Scan for the cell matching the given text and deliver its [x, y] coordinate at center. 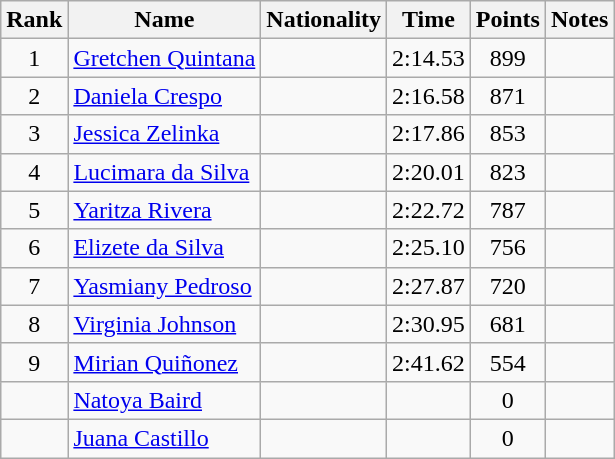
853 [508, 134]
720 [508, 286]
3 [34, 134]
2 [34, 96]
4 [34, 172]
Name [164, 20]
Time [429, 20]
Elizete da Silva [164, 248]
554 [508, 362]
823 [508, 172]
899 [508, 58]
Mirian Quiñonez [164, 362]
Lucimara da Silva [164, 172]
681 [508, 324]
2:27.87 [429, 286]
Yaritza Rivera [164, 210]
Natoya Baird [164, 400]
Points [508, 20]
Juana Castillo [164, 438]
756 [508, 248]
Rank [34, 20]
7 [34, 286]
2:30.95 [429, 324]
Yasmiany Pedroso [164, 286]
Nationality [324, 20]
2:14.53 [429, 58]
2:22.72 [429, 210]
871 [508, 96]
787 [508, 210]
2:25.10 [429, 248]
9 [34, 362]
Virginia Johnson [164, 324]
Notes [579, 20]
5 [34, 210]
Jessica Zelinka [164, 134]
2:20.01 [429, 172]
Daniela Crespo [164, 96]
2:16.58 [429, 96]
8 [34, 324]
Gretchen Quintana [164, 58]
1 [34, 58]
6 [34, 248]
2:41.62 [429, 362]
2:17.86 [429, 134]
